Identify which cell holds the provided text, then report its [X, Y] central coordinate. 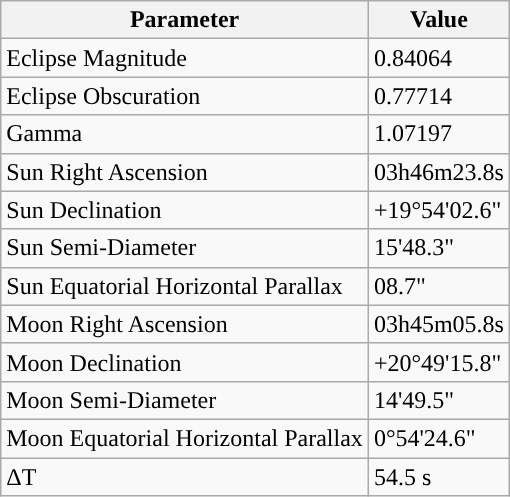
1.07197 [438, 134]
15'48.3" [438, 248]
Sun Equatorial Horizontal Parallax [185, 286]
Parameter [185, 20]
0°54'24.6" [438, 438]
+19°54'02.6" [438, 210]
03h46m23.8s [438, 172]
0.77714 [438, 96]
+20°49'15.8" [438, 362]
Moon Right Ascension [185, 324]
Sun Semi-Diameter [185, 248]
03h45m05.8s [438, 324]
54.5 s [438, 477]
Eclipse Magnitude [185, 58]
08.7" [438, 286]
0.84064 [438, 58]
Eclipse Obscuration [185, 96]
ΔT [185, 477]
Moon Semi-Diameter [185, 400]
Gamma [185, 134]
Sun Declination [185, 210]
Moon Equatorial Horizontal Parallax [185, 438]
Sun Right Ascension [185, 172]
Moon Declination [185, 362]
14'49.5" [438, 400]
Value [438, 20]
